Pinpoint the cell where the given text exists, returning its [x, y] midpoint coordinate. 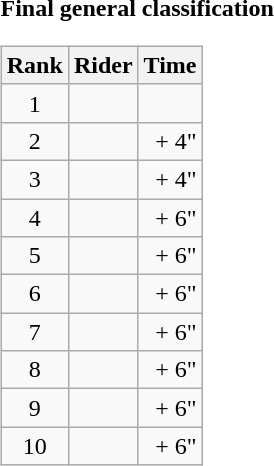
Time [170, 65]
9 [34, 408]
7 [34, 332]
8 [34, 370]
Rank [34, 65]
2 [34, 141]
3 [34, 179]
6 [34, 294]
4 [34, 217]
10 [34, 446]
1 [34, 103]
5 [34, 256]
Rider [103, 65]
